Determine the (X, Y) coordinate at the center of the cell enclosing the given text.  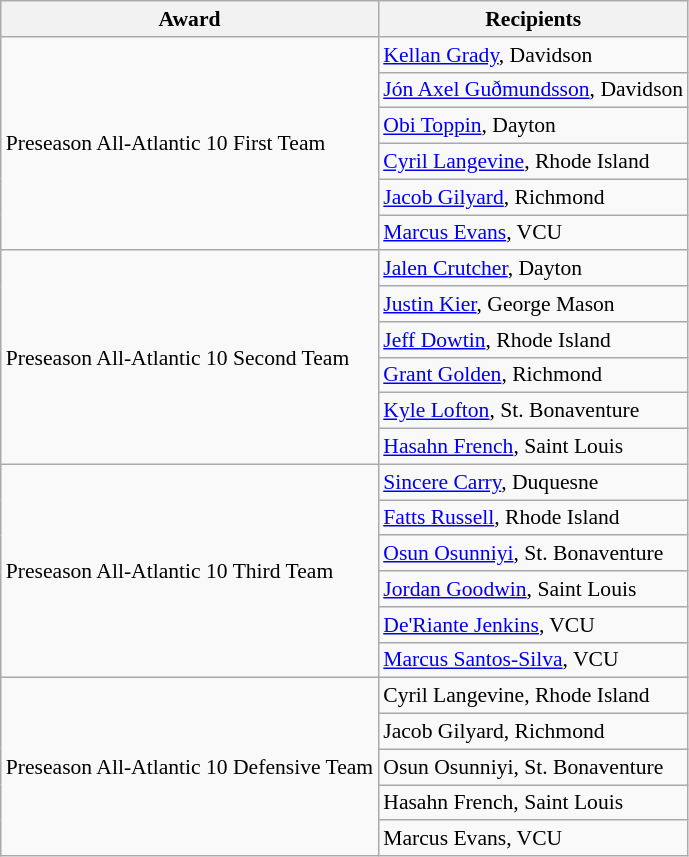
Jordan Goodwin, Saint Louis (533, 589)
Justin Kier, George Mason (533, 304)
Recipients (533, 19)
De'Riante Jenkins, VCU (533, 625)
Preseason All-Atlantic 10 Second Team (190, 358)
Marcus Santos-Silva, VCU (533, 660)
Jeff Dowtin, Rhode Island (533, 340)
Sincere Carry, Duquesne (533, 482)
Preseason All-Atlantic 10 First Team (190, 144)
Kellan Grady, Davidson (533, 55)
Kyle Lofton, St. Bonaventure (533, 411)
Preseason All-Atlantic 10 Defensive Team (190, 767)
Grant Golden, Richmond (533, 375)
Award (190, 19)
Obi Toppin, Dayton (533, 126)
Jón Axel Guðmundsson, Davidson (533, 90)
Jalen Crutcher, Dayton (533, 269)
Preseason All-Atlantic 10 Third Team (190, 571)
Fatts Russell, Rhode Island (533, 518)
